Extract the [x, y] coordinate from the center of the cell holding the provided text.  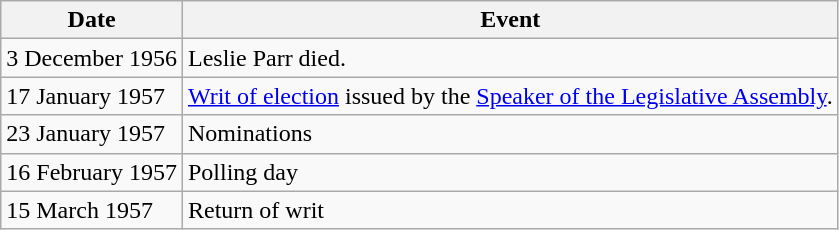
Writ of election issued by the Speaker of the Legislative Assembly. [510, 96]
Return of writ [510, 210]
Date [92, 20]
Leslie Parr died. [510, 58]
17 January 1957 [92, 96]
16 February 1957 [92, 172]
15 March 1957 [92, 210]
Nominations [510, 134]
Event [510, 20]
Polling day [510, 172]
3 December 1956 [92, 58]
23 January 1957 [92, 134]
